Provide the [x, y] coordinate of the cell's center where the given text is located.  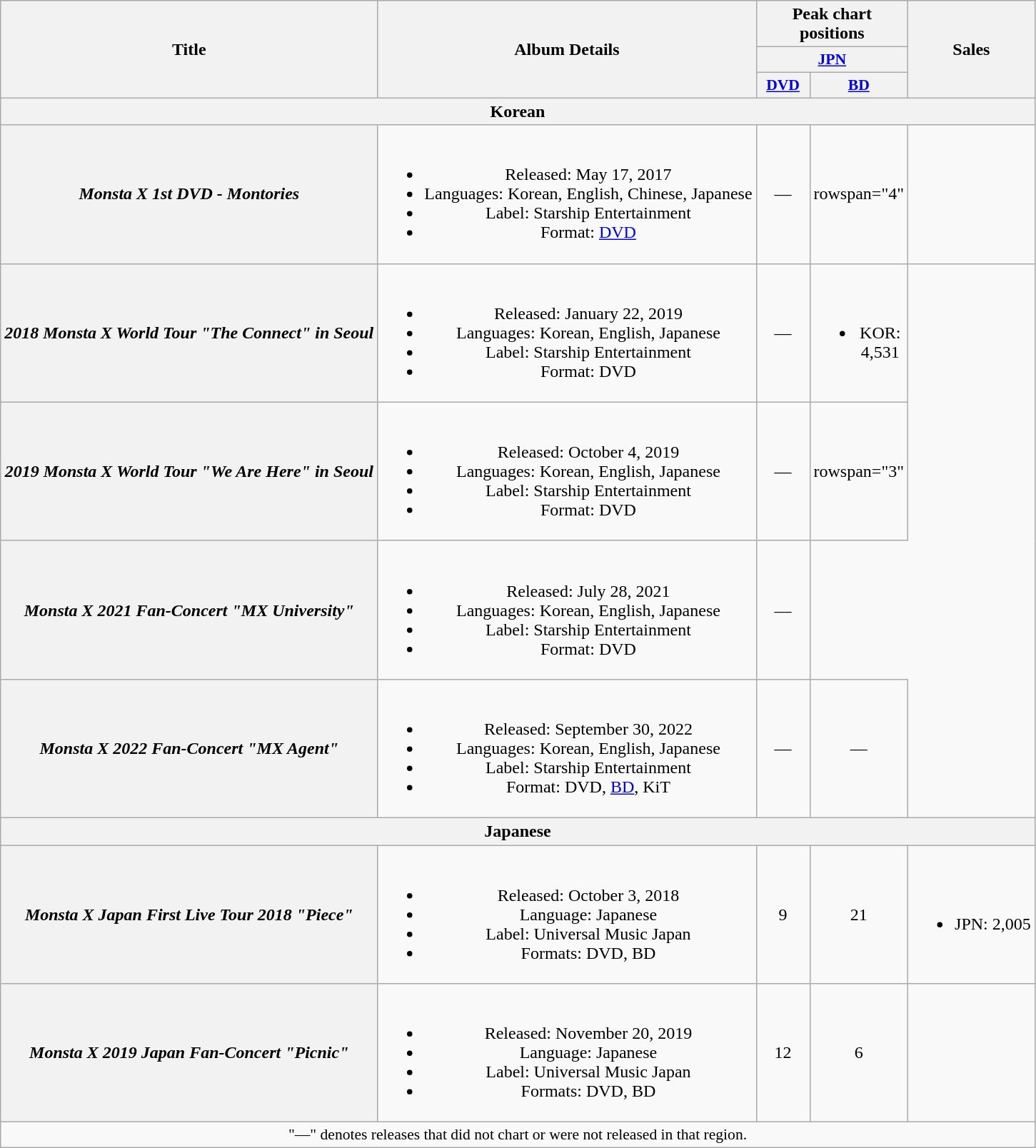
rowspan="4" [859, 194]
Monsta X 1st DVD - Montories [189, 194]
9 [783, 915]
DVD [783, 85]
Monsta X 2019 Japan Fan-Concert "Picnic" [189, 1053]
Released: October 3, 2018Language: JapaneseLabel: Universal Music JapanFormats: DVD, BD [567, 915]
KOR: 4,531 [859, 333]
JPN [832, 60]
Peak chart positions [832, 24]
Title [189, 49]
21 [859, 915]
Sales [972, 49]
6 [859, 1053]
Album Details [567, 49]
Released: September 30, 2022Languages: Korean, English, JapaneseLabel: Starship EntertainmentFormat: DVD, BD, KiT [567, 748]
2019 Monsta X World Tour "We Are Here" in Seoul [189, 471]
JPN: 2,005 [972, 915]
12 [783, 1053]
Released: January 22, 2019Languages: Korean, English, JapaneseLabel: Starship EntertainmentFormat: DVD [567, 333]
Released: July 28, 2021Languages: Korean, English, JapaneseLabel: Starship EntertainmentFormat: DVD [567, 610]
rowspan="3" [859, 471]
2018 Monsta X World Tour "The Connect" in Seoul [189, 333]
Released: November 20, 2019Language: JapaneseLabel: Universal Music JapanFormats: DVD, BD [567, 1053]
"—" denotes releases that did not chart or were not released in that region. [518, 1135]
Monsta X 2021 Fan-Concert "MX University" [189, 610]
Monsta X Japan First Live Tour 2018 "Piece" [189, 915]
Monsta X 2022 Fan-Concert "MX Agent" [189, 748]
Released: October 4, 2019Languages: Korean, English, JapaneseLabel: Starship EntertainmentFormat: DVD [567, 471]
Korean [518, 111]
Released: May 17, 2017Languages: Korean, English, Chinese, JapaneseLabel: Starship EntertainmentFormat: DVD [567, 194]
BD [859, 85]
Japanese [518, 831]
